From the cell containing the given text, extract its center point as [x, y] coordinate. 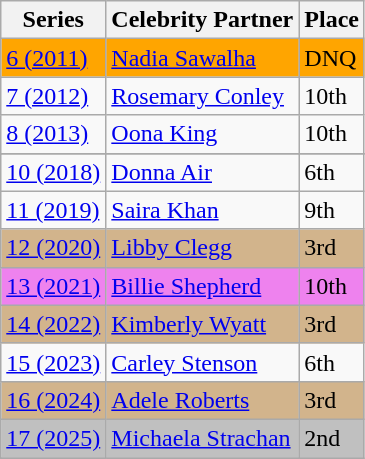
Saira Khan [202, 210]
16 (2024) [54, 400]
Nadia Sawalha [202, 58]
Billie Shepherd [202, 286]
Rosemary Conley [202, 96]
DNQ [332, 58]
Adele Roberts [202, 400]
6 (2011) [54, 58]
Celebrity Partner [202, 20]
15 (2023) [54, 362]
Kimberly Wyatt [202, 324]
Carley Stenson [202, 362]
10 (2018) [54, 172]
8 (2013) [54, 134]
Libby Clegg [202, 248]
13 (2021) [54, 286]
12 (2020) [54, 248]
Series [54, 20]
2nd [332, 438]
Oona King [202, 134]
Donna Air [202, 172]
7 (2012) [54, 96]
Michaela Strachan [202, 438]
11 (2019) [54, 210]
14 (2022) [54, 324]
17 (2025) [54, 438]
Place [332, 20]
9th [332, 210]
